Output the [x, y] coordinate of the center of the cell containing the given text.  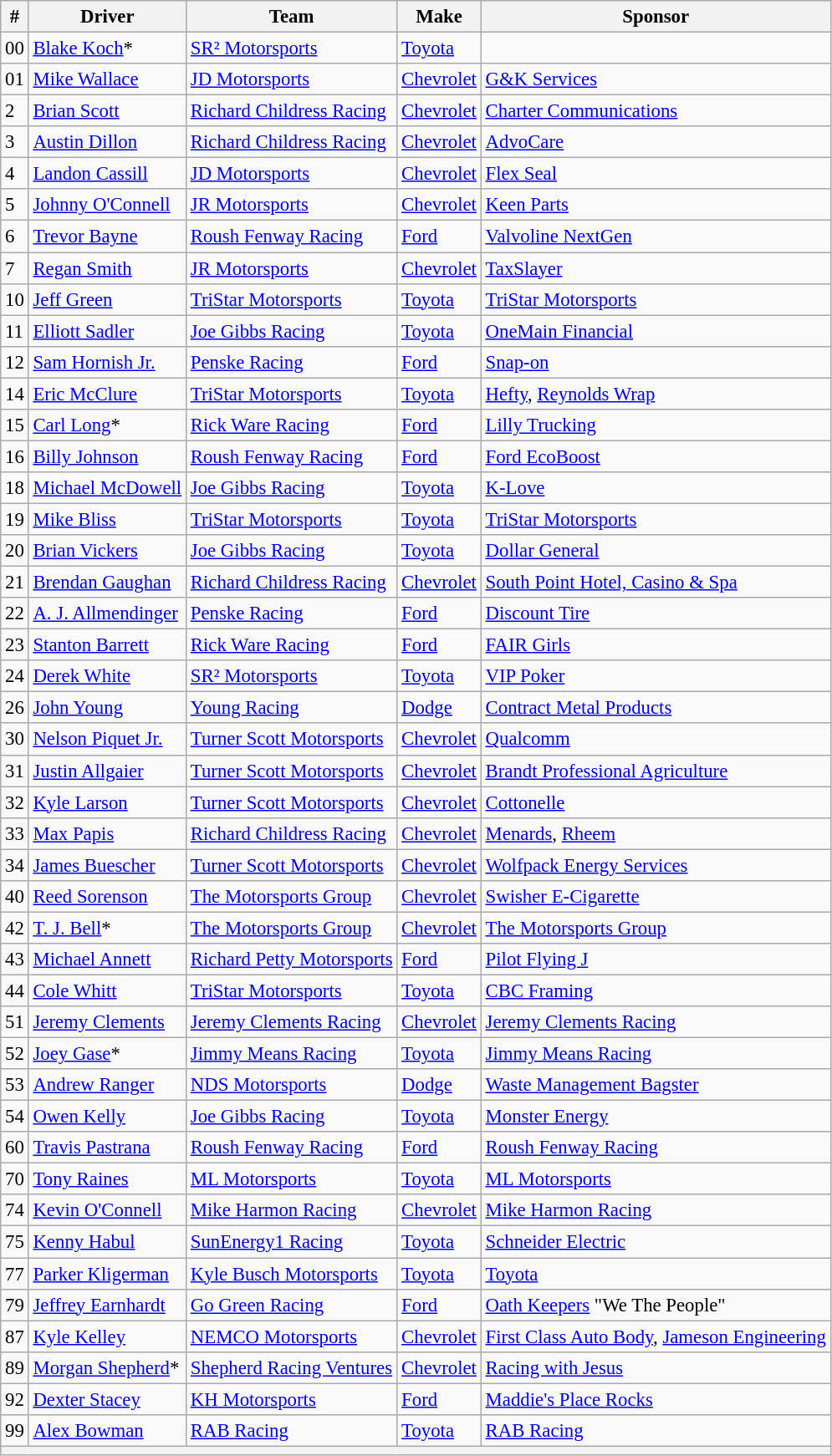
77 [15, 1274]
Contract Metal Products [656, 708]
Sponsor [656, 17]
NDS Motorsports [291, 1085]
Morgan Shepherd* [107, 1367]
54 [15, 1117]
Reed Sorenson [107, 897]
Johnny O'Connell [107, 205]
Kyle Kelley [107, 1336]
Menards, Rheem [656, 833]
44 [15, 990]
Jeremy Clements [107, 1022]
Stanton Barrett [107, 645]
Richard Petty Motorsports [291, 960]
Brendan Gaughan [107, 583]
30 [15, 740]
16 [15, 456]
AdvoCare [656, 142]
Andrew Ranger [107, 1085]
John Young [107, 708]
# [15, 17]
00 [15, 48]
79 [15, 1305]
Kyle Larson [107, 802]
Flex Seal [656, 174]
Mike Bliss [107, 519]
Blake Koch* [107, 48]
OneMain Financial [656, 331]
99 [15, 1431]
Keen Parts [656, 205]
3 [15, 142]
Justin Allgaier [107, 771]
43 [15, 960]
South Point Hotel, Casino & Spa [656, 583]
Schneider Electric [656, 1242]
Discount Tire [656, 613]
7 [15, 268]
Carl Long* [107, 425]
74 [15, 1211]
26 [15, 708]
Michael Annett [107, 960]
Snap-on [656, 362]
T. J. Bell* [107, 928]
Valvoline NextGen [656, 237]
75 [15, 1242]
Tony Raines [107, 1179]
Shepherd Racing Ventures [291, 1367]
92 [15, 1399]
Trevor Bayne [107, 237]
Regan Smith [107, 268]
10 [15, 299]
CBC Framing [656, 990]
Go Green Racing [291, 1305]
Waste Management Bagster [656, 1085]
12 [15, 362]
Derek White [107, 676]
89 [15, 1367]
Nelson Piquet Jr. [107, 740]
Kevin O'Connell [107, 1211]
60 [15, 1148]
Swisher E-Cigarette [656, 897]
NEMCO Motorsports [291, 1336]
Charter Communications [656, 111]
Joey Gase* [107, 1054]
Brian Vickers [107, 551]
32 [15, 802]
K-Love [656, 488]
Cole Whitt [107, 990]
15 [15, 425]
TaxSlayer [656, 268]
53 [15, 1085]
Brian Scott [107, 111]
34 [15, 865]
Parker Kligerman [107, 1274]
G&K Services [656, 79]
Owen Kelly [107, 1117]
Racing with Jesus [656, 1367]
70 [15, 1179]
Make [439, 17]
23 [15, 645]
5 [15, 205]
Landon Cassill [107, 174]
Elliott Sadler [107, 331]
42 [15, 928]
Jeffrey Earnhardt [107, 1305]
87 [15, 1336]
Oath Keepers "We The People" [656, 1305]
Dollar General [656, 551]
01 [15, 79]
Young Racing [291, 708]
18 [15, 488]
Hefty, Reynolds Wrap [656, 394]
Monster Energy [656, 1117]
Pilot Flying J [656, 960]
11 [15, 331]
52 [15, 1054]
2 [15, 111]
24 [15, 676]
VIP Poker [656, 676]
Austin Dillon [107, 142]
Max Papis [107, 833]
4 [15, 174]
SunEnergy1 Racing [291, 1242]
Brandt Professional Agriculture [656, 771]
James Buescher [107, 865]
33 [15, 833]
First Class Auto Body, Jameson Engineering [656, 1336]
Lilly Trucking [656, 425]
Kenny Habul [107, 1242]
Michael McDowell [107, 488]
19 [15, 519]
A. J. Allmendinger [107, 613]
22 [15, 613]
Eric McClure [107, 394]
51 [15, 1022]
14 [15, 394]
Mike Wallace [107, 79]
Sam Hornish Jr. [107, 362]
31 [15, 771]
Qualcomm [656, 740]
Maddie's Place Rocks [656, 1399]
Jeff Green [107, 299]
Wolfpack Energy Services [656, 865]
Billy Johnson [107, 456]
40 [15, 897]
Alex Bowman [107, 1431]
Driver [107, 17]
Kyle Busch Motorsports [291, 1274]
Team [291, 17]
Cottonelle [656, 802]
FAIR Girls [656, 645]
Travis Pastrana [107, 1148]
Ford EcoBoost [656, 456]
KH Motorsports [291, 1399]
21 [15, 583]
Dexter Stacey [107, 1399]
20 [15, 551]
6 [15, 237]
